Return the (X, Y) coordinate for the center point of the cell that contains the specified text.  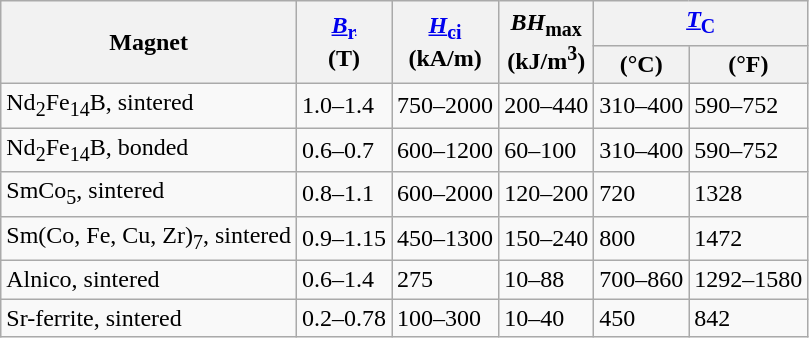
750–2000 (446, 105)
1292–1580 (748, 280)
Nd2Fe14B, sintered (149, 105)
10–88 (546, 280)
60–100 (546, 150)
1472 (748, 238)
(°F) (748, 64)
700–860 (642, 280)
120–200 (546, 194)
450–1300 (446, 238)
1328 (748, 194)
200–440 (546, 105)
Sm(Co, Fe, Cu, Zr)7, sintered (149, 238)
100–300 (446, 318)
0.8–1.1 (344, 194)
150–240 (546, 238)
TC (701, 23)
275 (446, 280)
Nd2Fe14B, bonded (149, 150)
842 (748, 318)
Br (T) (344, 42)
600–1200 (446, 150)
Sr-ferrite, sintered (149, 318)
450 (642, 318)
1.0–1.4 (344, 105)
Hci (kA/m) (446, 42)
BHmax (kJ/m3) (546, 42)
10–40 (546, 318)
Alnico, sintered (149, 280)
SmCo5, sintered (149, 194)
0.2–0.78 (344, 318)
Magnet (149, 42)
0.9–1.15 (344, 238)
0.6–1.4 (344, 280)
0.6–0.7 (344, 150)
800 (642, 238)
(°C) (642, 64)
720 (642, 194)
600–2000 (446, 194)
